Capture the cell that displays the provided text and extract its (X, Y) central coordinate. 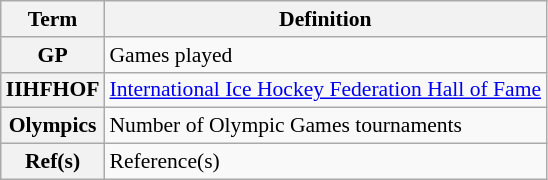
International Ice Hockey Federation Hall of Fame (325, 90)
Ref(s) (53, 162)
Games played (325, 55)
Term (53, 19)
IIHFHOF (53, 90)
Olympics (53, 126)
GP (53, 55)
Reference(s) (325, 162)
Number of Olympic Games tournaments (325, 126)
Definition (325, 19)
